Provide the (X, Y) coordinate of the cell's center where the given text is located.  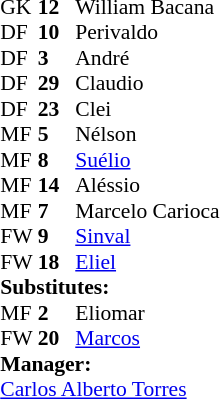
Sinval (147, 237)
Manager: (110, 364)
10 (57, 33)
Marcos (147, 339)
Suélio (147, 160)
Aléssio (147, 185)
20 (57, 339)
Eliomar (147, 313)
Marcelo Carioca (147, 211)
Substitutes: (110, 287)
29 (57, 83)
Perivaldo (147, 33)
Eliel (147, 262)
8 (57, 160)
3 (57, 58)
André (147, 58)
7 (57, 211)
23 (57, 109)
2 (57, 313)
14 (57, 185)
Clei (147, 109)
18 (57, 262)
5 (57, 135)
Nélson (147, 135)
Claudio (147, 83)
9 (57, 237)
